Identify which cell holds the provided text, then report its (X, Y) central coordinate. 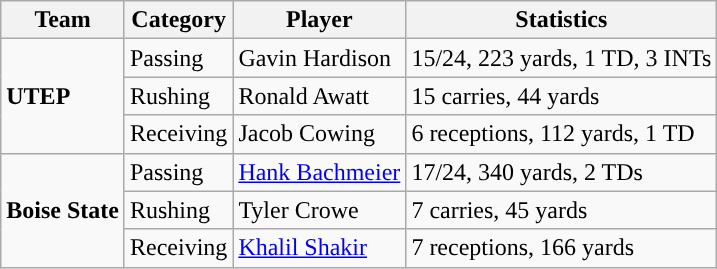
15 carries, 44 yards (562, 96)
Boise State (63, 210)
Team (63, 20)
Gavin Hardison (320, 58)
Khalil Shakir (320, 248)
Statistics (562, 20)
UTEP (63, 96)
15/24, 223 yards, 1 TD, 3 INTs (562, 58)
Jacob Cowing (320, 134)
17/24, 340 yards, 2 TDs (562, 172)
7 carries, 45 yards (562, 210)
Ronald Awatt (320, 96)
7 receptions, 166 yards (562, 248)
Category (178, 20)
Hank Bachmeier (320, 172)
Player (320, 20)
Tyler Crowe (320, 210)
6 receptions, 112 yards, 1 TD (562, 134)
